Locate the cell with the specified text and output its (x, y) center coordinate. 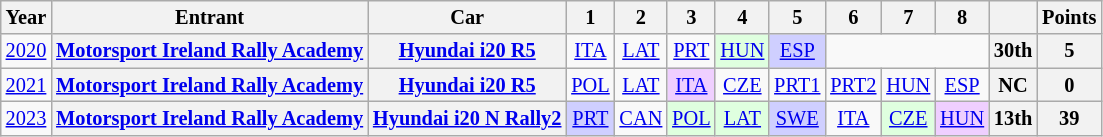
6 (853, 17)
CAN (642, 118)
Points (1069, 17)
Year (26, 17)
1 (590, 17)
30th (1013, 51)
2021 (26, 85)
NC (1013, 85)
39 (1069, 118)
4 (742, 17)
2020 (26, 51)
0 (1069, 85)
Entrant (210, 17)
7 (908, 17)
2023 (26, 118)
Car (467, 17)
Hyundai i20 N Rally2 (467, 118)
3 (691, 17)
2 (642, 17)
8 (962, 17)
PRT1 (797, 85)
PRT2 (853, 85)
13th (1013, 118)
SWE (797, 118)
